Provide the (X, Y) coordinate of the cell's center where the given text is located.  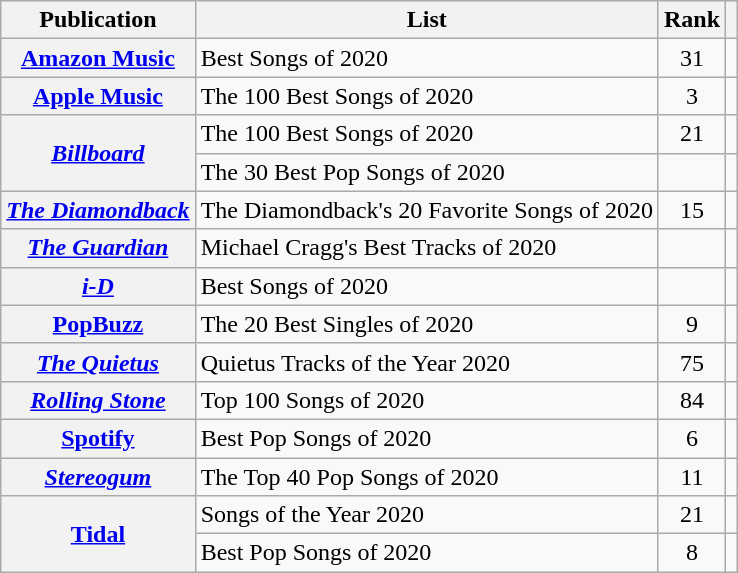
Top 100 Songs of 2020 (426, 400)
Spotify (98, 438)
Tidal (98, 534)
Songs of the Year 2020 (426, 515)
Stereogum (98, 477)
15 (692, 210)
3 (692, 96)
i-D (98, 286)
75 (692, 362)
9 (692, 324)
List (426, 20)
8 (692, 553)
The Quietus (98, 362)
Rank (692, 20)
Apple Music (98, 96)
11 (692, 477)
The 30 Best Pop Songs of 2020 (426, 172)
PopBuzz (98, 324)
31 (692, 58)
Publication (98, 20)
Rolling Stone (98, 400)
The Guardian (98, 248)
6 (692, 438)
84 (692, 400)
Amazon Music (98, 58)
The Diamondback's 20 Favorite Songs of 2020 (426, 210)
Quietus Tracks of the Year 2020 (426, 362)
Michael Cragg's Best Tracks of 2020 (426, 248)
The Top 40 Pop Songs of 2020 (426, 477)
The Diamondback (98, 210)
Billboard (98, 153)
The 20 Best Singles of 2020 (426, 324)
